From the cell containing the given text, extract its center point as (X, Y) coordinate. 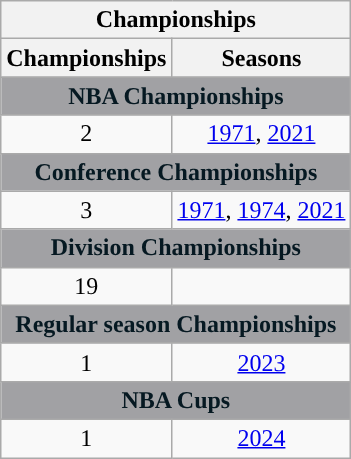
1971, 1974, 2021 (262, 210)
3 (86, 210)
Regular season Championships (176, 324)
Division Championships (176, 248)
2 (86, 134)
2023 (262, 362)
19 (86, 286)
1971, 2021 (262, 134)
NBA Cups (176, 400)
2024 (262, 438)
NBA Championships (176, 96)
Seasons (262, 58)
Conference Championships (176, 172)
